Extract the (X, Y) coordinate from the center of the cell holding the provided text.  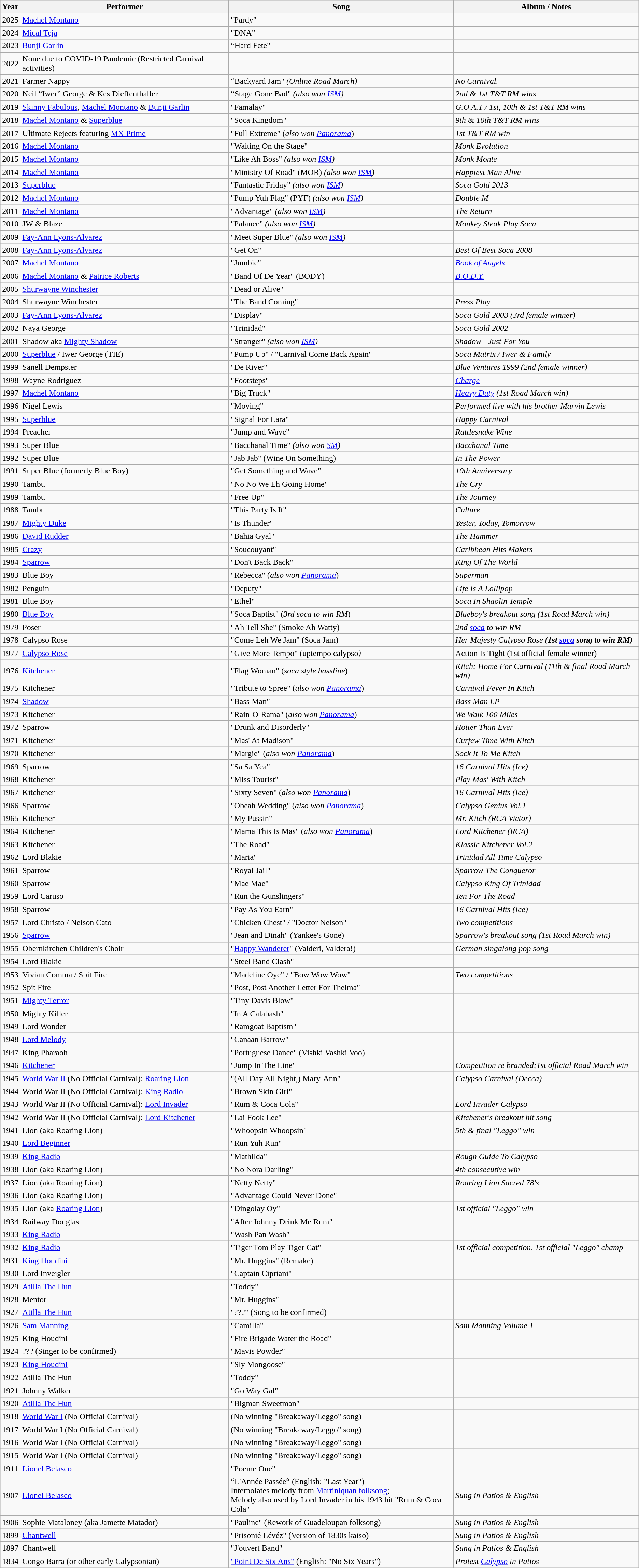
Yester, Today, Tomorrow (546, 523)
1979 (10, 627)
2022 (10, 64)
Lord Inveigler (125, 1274)
Johnny Walker (125, 1390)
"Captain Cipriani" (341, 1274)
10th Anniversary (546, 471)
1967 (10, 792)
"Miss Tourist" (341, 779)
1966 (10, 805)
1965 (10, 819)
4th consecutive win (546, 1169)
1932 (10, 1248)
Bass Man LP (546, 701)
Crazy (125, 549)
Lord Christo / Nelson Cato (125, 922)
"Poeme One" (341, 1469)
9th & 10th T&T RM wins (546, 120)
1969 (10, 766)
David Rudder (125, 536)
B.O.D.Y. (546, 276)
Neil “Iwer” George & Kes Dieffenthaller (125, 94)
1918 (10, 1416)
1957 (10, 922)
"DNA" (341, 33)
"Signal For Lara" (341, 419)
"???" (Song to be confirmed) (341, 1312)
Penguin (125, 588)
1922 (10, 1377)
2020 (10, 94)
1984 (10, 562)
1938 (10, 1169)
Preacher (125, 432)
"Run the Gunslingers" (341, 896)
2015 (10, 159)
2017 (10, 133)
1920 (10, 1403)
"Pay As You Earn" (341, 909)
"Dead or Alive" (341, 289)
1935 (10, 1208)
1947 (10, 1053)
"Pauline" (Rework of Guadeloupan folksong) (341, 1522)
1962 (10, 857)
Year (10, 7)
“Backyard Jam" (Online Road March) (341, 81)
"Deputy" (341, 588)
"Display" (341, 315)
2006 (10, 276)
2004 (10, 302)
1975 (10, 688)
Vivian Comma / Spit Fire (125, 974)
Rattlesnake Wine (546, 432)
1958 (10, 909)
"The Band Coming" (341, 302)
"Stranger" (also won ISM) (341, 341)
1971 (10, 740)
Soca Gold 2003 (3rd female winner) (546, 315)
Caribbean Hits Makers (546, 549)
Superblue / Iwer George (TIE) (125, 354)
Ultimate Rejects featuring MX Prime (125, 133)
1989 (10, 497)
1996 (10, 406)
1949 (10, 1027)
Lord Kitchener (RCA) (546, 831)
Mr. Kitch (RCA Victor) (546, 819)
Play Mas' With Kitch (546, 779)
Book of Angels (546, 263)
“Stage Gone Bad" (also won ISM) (341, 94)
1974 (10, 701)
Press Play (546, 302)
1999 (10, 367)
"Sa Sa Yea" (341, 766)
"No No We Eh Going Home" (341, 484)
"Royal Jail" (341, 870)
1954 (10, 961)
"Happy Wanderer" (Valderi, Valdera!) (341, 948)
"Famalay" (341, 107)
Sanell Dempster (125, 367)
1934 (10, 1221)
2008 (10, 250)
"Mas' At Madison" (341, 740)
Song (341, 7)
Lord Caruso (125, 896)
1976 (10, 671)
"In A Calabash" (341, 1014)
Skinny Fabulous, Machel Montano & Bunji Garlin (125, 107)
Lord Invader Calypso (546, 1104)
1936 (10, 1195)
2nd & 1st T&T RM wins (546, 94)
"Sixty Seven" (also won Panorama) (341, 792)
"Trinidad" (341, 328)
Poser (125, 627)
"Obeah Wedding" (also won Panorama) (341, 805)
1988 (10, 510)
"Pump Yuh Flag" (PYF) (also won ISM) (341, 198)
1959 (10, 896)
Mighty Killer (125, 1014)
1906 (10, 1522)
"Mathilda" (341, 1156)
Blueboy's breakout song (1st Road March win) (546, 614)
"Big Truck" (341, 393)
2003 (10, 315)
The Journey (546, 497)
1994 (10, 432)
Mentor (125, 1299)
1961 (10, 870)
"Flag Woman" (soca style bassline) (341, 671)
2000 (10, 354)
Rough Guide To Calypso (546, 1156)
1993 (10, 445)
Soca Gold 2002 (546, 328)
G.O.A.T / 1st, 10th & 1st T&T RM wins (546, 107)
"Get On" (341, 250)
Spit Fire (125, 987)
"Tribute to Spree" (also won Panorama) (341, 688)
"Portuguese Dance" (Vishki Vashki Voo) (341, 1053)
Mighty Terror (125, 1000)
2019 (10, 107)
"Bacchanal Time" (also won SM) (341, 445)
1937 (10, 1182)
"Jump In The Line" (341, 1065)
"Soca Kingdom" (341, 120)
World War II (No Official Carnival): Lord Invader (125, 1104)
1985 (10, 549)
1933 (10, 1235)
German singalong pop song (546, 948)
1963 (10, 844)
"Run Yuh Run" (341, 1143)
Competition re branded;1st official Road March win (546, 1065)
2018 (10, 120)
"Waiting On the Stage" (341, 146)
1907 (10, 1496)
1992 (10, 458)
1953 (10, 974)
Farmer Nappy (125, 81)
"Don't Back Back" (341, 562)
1st official competition, 1st official "Leggo" champ (546, 1248)
Railway Douglas (125, 1221)
"Get Something and Wave" (341, 471)
"Bahia Gyal" (341, 536)
1944 (10, 1091)
"Footsteps" (341, 380)
"Canaan Barrow" (341, 1040)
"Like Ah Boss" (also won ISM) (341, 159)
2nd soca to win RM (546, 627)
"Advantage" (also won ISM) (341, 211)
“Hard Fete" (341, 46)
King Of The World (546, 562)
1942 (10, 1117)
Lord Wonder (125, 1027)
"(All Day All Night,) Mary-Ann" (341, 1078)
1926 (10, 1325)
2024 (10, 33)
Obernkirchen Children's Choir (125, 948)
Kitch: Home For Carnival (11th & final Road March win) (546, 671)
Happy Carnival (546, 419)
Double M (546, 198)
"J'ouvert Band" (341, 1548)
The Cry (546, 484)
Performer (125, 7)
2007 (10, 263)
"Jean and Dinah" (Yankee's Gone) (341, 935)
World War II (No Official Carnival): Lord Kitchener (125, 1117)
Shadow - Just For You (546, 341)
Kitchener's breakout hit song (546, 1117)
1956 (10, 935)
1948 (10, 1040)
Naya George (125, 328)
"Prisonié Lévéz" (Version of 1830s kaiso) (341, 1535)
1960 (10, 883)
"Mr. Huggins" (Remake) (341, 1261)
"The Road" (341, 844)
"Mavis Powder" (341, 1351)
2002 (10, 328)
1943 (10, 1104)
1931 (10, 1261)
Shadow aka Mighty Shadow (125, 341)
"My Pussin" (341, 819)
2025 (10, 20)
Sparrow's breakout song (1st Road March win) (546, 935)
1946 (10, 1065)
"Ramgoat Baptism" (341, 1027)
Calypso Carnival (Decca) (546, 1078)
1990 (10, 484)
5th & final "Leggo" win (546, 1130)
"Meet Super Blue" (also won ISM) (341, 237)
"Soucouyant" (341, 549)
"After Johnny Drink Me Rum" (341, 1221)
"This Party Is It" (341, 510)
1977 (10, 653)
Soca In Shaolin Temple (546, 601)
Monk Evolution (546, 146)
1897 (10, 1548)
1998 (10, 380)
Monkey Steak Play Soca (546, 224)
King Pharaoh (125, 1053)
Bunji Garlin (125, 46)
Congo Barra (or other early Calypsonian) (125, 1561)
1991 (10, 471)
"Point De Six Ans" (English: "No Six Years") (341, 1561)
Heavy Duty (1st Road March win) (546, 393)
"Margie" (also won Panorama) (341, 753)
1995 (10, 419)
Lord Beginner (125, 1143)
"Chicken Chest" / "Doctor Nelson" (341, 922)
1981 (10, 601)
"Soca Baptist" (3rd soca to win RM) (341, 614)
"Rebecca" (also won Panorama) (341, 575)
1983 (10, 575)
1997 (10, 393)
Blue Ventures 1999 (2nd female winner) (546, 367)
"Post, Post Another Letter For Thelma" (341, 987)
"Is Thunder" (341, 523)
"Give More Tempo" (uptempo calypso) (341, 653)
1987 (10, 523)
1921 (10, 1390)
Klassic Kitchener Vol.2 (546, 844)
1st official "Leggo" win (546, 1208)
"Rum & Coca Cola" (341, 1104)
Roaring Lion Sacred 78's (546, 1182)
1964 (10, 831)
Wayne Rodriguez (125, 380)
1941 (10, 1130)
"De River" (341, 367)
1950 (10, 1014)
1939 (10, 1156)
Performed live with his brother Marvin Lewis (546, 406)
2010 (10, 224)
"Mama This Is Mas" (also won Panorama) (341, 831)
1927 (10, 1312)
Protest Calypso in Patios (546, 1561)
Hotter Than Ever (546, 727)
2001 (10, 341)
1915 (10, 1456)
Charge (546, 380)
Superman (546, 575)
Machel Montano & Superblue (125, 120)
"Wash Pan Wash" (341, 1235)
Monk Monte (546, 159)
"Pump Up" / "Carnival Come Back Again" (341, 354)
"Bass Man" (341, 701)
Sophie Mataloney (aka Jamette Matador) (125, 1522)
"Full Extreme" (also won Panorama) (341, 133)
2005 (10, 289)
2013 (10, 185)
The Return (546, 211)
2014 (10, 172)
Soca Gold 2013 (546, 185)
1980 (10, 614)
1982 (10, 588)
"Advantage Could Never Done" (341, 1195)
World War II (No Official Carnival): Roaring Lion (125, 1078)
1916 (10, 1443)
None due to COVID-19 Pandemic (Restricted Carnival activities) (125, 64)
"Drunk and Disorderly" (341, 727)
We Walk 100 Miles (546, 714)
"Netty Netty" (341, 1182)
1928 (10, 1299)
Sock It To Me Kitch (546, 753)
1955 (10, 948)
No Carnival. (546, 81)
Her Majesty Calypso Rose (1st soca song to win RM) (546, 640)
"Band Of De Year" (BODY) (341, 276)
In The Power (546, 458)
"Mr. Huggins" (341, 1299)
1923 (10, 1364)
"Madeline Oye" / "Bow Wow Wow" (341, 974)
"Jab Jab" (Wine On Something) (341, 458)
2012 (10, 198)
Calypso King Of Trinidad (546, 883)
The Hammer (546, 536)
Sparrow The Conqueror (546, 870)
"Pardy" (341, 20)
1917 (10, 1430)
1930 (10, 1274)
1940 (10, 1143)
"Palance" (also won ISM) (341, 224)
Mighty Duke (125, 523)
Trinidad All Time Calypso (546, 857)
1911 (10, 1469)
Mical Teja (125, 33)
"Maria" (341, 857)
1924 (10, 1351)
2021 (10, 81)
"Brown Skin Girl" (341, 1091)
??? (Singer to be confirmed) (125, 1351)
"Mae Mae" (341, 883)
Life Is A Lollipop (546, 588)
"Bigman Sweetman" (341, 1403)
1925 (10, 1338)
"Lai Fook Lee" (341, 1117)
Nigel Lewis (125, 406)
"Fire Brigade Water the Road" (341, 1338)
Action Is Tight (1st official female winner) (546, 653)
"Free Up" (341, 497)
1951 (10, 1000)
1972 (10, 727)
"Fantastic Friday" (also won ISM) (341, 185)
1952 (10, 987)
1978 (10, 640)
Happiest Man Alive (546, 172)
"Ministry Of Road" (MOR) (also won ISM) (341, 172)
Best Of Best Soca 2008 (546, 250)
"Camilla" (341, 1325)
"Jump and Wave" (341, 432)
Album / Notes (546, 7)
"Ah Tell She" (Smoke Ah Watty) (341, 627)
Carnival Fever In Kitch (546, 688)
"Dingolay Oy" (341, 1208)
"Moving" (341, 406)
2011 (10, 211)
"Sly Mongoose" (341, 1364)
"Rain-O-Rama" (also won Panorama) (341, 714)
Lord Melody (125, 1040)
"Ethel" (341, 601)
"Whoopsin Whoopsin" (341, 1130)
"Come Leh We Jam" (Soca Jam) (341, 640)
JW & Blaze (125, 224)
"Jumbie" (341, 263)
Sam Manning Volume 1 (546, 1325)
1968 (10, 779)
1986 (10, 536)
1899 (10, 1535)
1929 (10, 1287)
"Go Way Gal" (341, 1390)
1973 (10, 714)
Calypso Genius Vol.1 (546, 805)
Super Blue (formerly Blue Boy) (125, 471)
"Tiny Davis Blow" (341, 1000)
Soca Matrix / Iwer & Family (546, 354)
2009 (10, 237)
"Steel Band Clash" (341, 961)
1st T&T RM win (546, 133)
1945 (10, 1078)
"No Nora Darling" (341, 1169)
"Tiger Tom Play Tiger Cat" (341, 1248)
Culture (546, 510)
Sam Manning (125, 1325)
World War II (No Official Carnival): King Radio (125, 1091)
2016 (10, 146)
Machel Montano & Patrice Roberts (125, 276)
Bacchanal Time (546, 445)
1834 (10, 1561)
Curfew Time With Kitch (546, 740)
2023 (10, 46)
1970 (10, 753)
Ten For The Road (546, 896)
Shadow (125, 701)
